Provide the (X, Y) coordinate of the cell's center where the given text is located.  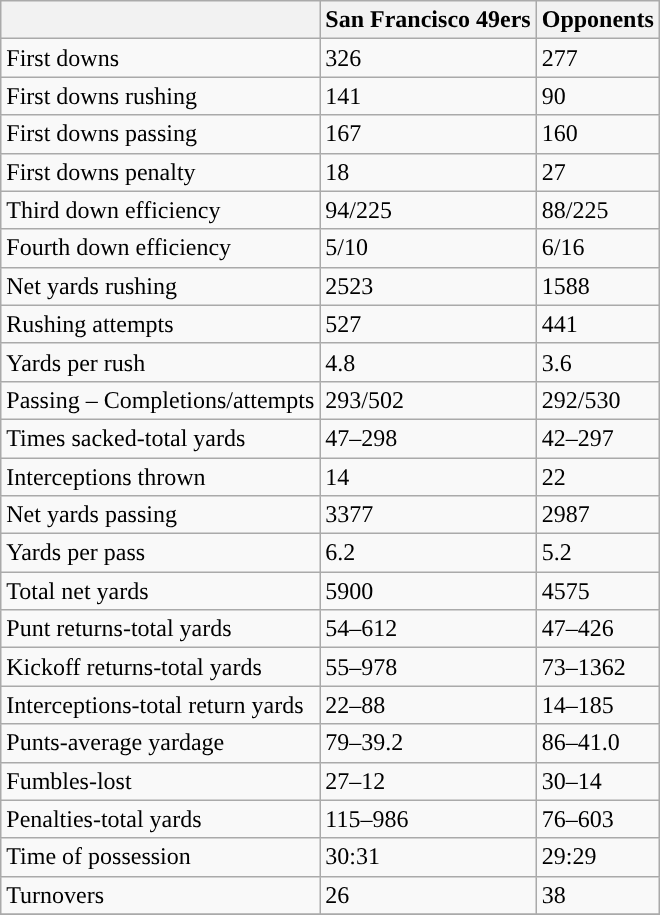
42–297 (598, 438)
160 (598, 134)
Punts-average yardage (160, 743)
4575 (598, 591)
4.8 (428, 362)
Yards per pass (160, 553)
88/225 (598, 210)
18 (428, 172)
Punt returns-total yards (160, 629)
First downs passing (160, 134)
527 (428, 324)
First downs rushing (160, 96)
6.2 (428, 553)
115–986 (428, 819)
86–41.0 (598, 743)
Net yards rushing (160, 286)
14 (428, 477)
5900 (428, 591)
441 (598, 324)
326 (428, 58)
Third down efficiency (160, 210)
73–1362 (598, 667)
29:29 (598, 857)
Fourth down efficiency (160, 248)
22 (598, 477)
Passing – Completions/attempts (160, 400)
2987 (598, 515)
30–14 (598, 781)
14–185 (598, 705)
1588 (598, 286)
Kickoff returns-total yards (160, 667)
5.2 (598, 553)
277 (598, 58)
27–12 (428, 781)
292/530 (598, 400)
47–298 (428, 438)
Time of possession (160, 857)
55–978 (428, 667)
Turnovers (160, 895)
Net yards passing (160, 515)
47–426 (598, 629)
Interceptions-total return yards (160, 705)
First downs (160, 58)
141 (428, 96)
6/16 (598, 248)
54–612 (428, 629)
San Francisco 49ers (428, 20)
167 (428, 134)
Total net yards (160, 591)
94/225 (428, 210)
90 (598, 96)
First downs penalty (160, 172)
293/502 (428, 400)
Opponents (598, 20)
38 (598, 895)
Penalties-total yards (160, 819)
22–88 (428, 705)
Interceptions thrown (160, 477)
30:31 (428, 857)
5/10 (428, 248)
Rushing attempts (160, 324)
3377 (428, 515)
79–39.2 (428, 743)
27 (598, 172)
3.6 (598, 362)
2523 (428, 286)
Yards per rush (160, 362)
26 (428, 895)
Times sacked-total yards (160, 438)
76–603 (598, 819)
Fumbles-lost (160, 781)
